Provide the [X, Y] coordinate of the cell's center where the given text is located.  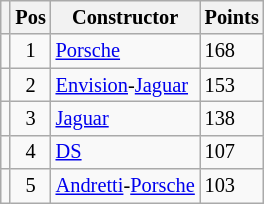
Porsche [126, 51]
103 [232, 186]
4 [30, 152]
Pos [30, 17]
138 [232, 118]
Envision-Jaguar [126, 85]
3 [30, 118]
1 [30, 51]
Constructor [126, 17]
DS [126, 152]
Points [232, 17]
2 [30, 85]
5 [30, 186]
Jaguar [126, 118]
Andretti-Porsche [126, 186]
168 [232, 51]
107 [232, 152]
153 [232, 85]
